Detect which cell encompasses the target text, then output its [X, Y] center coordinate. 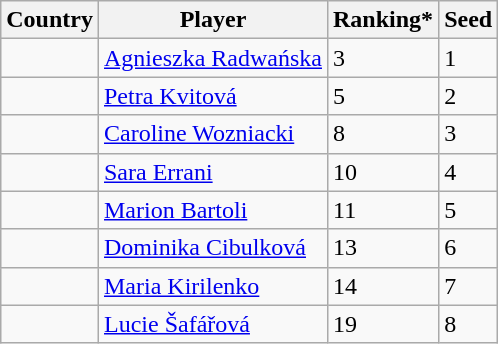
Country [50, 20]
Dominika Cibulková [212, 248]
19 [382, 324]
Lucie Šafářová [212, 324]
Petra Kvitová [212, 96]
7 [468, 286]
Ranking* [382, 20]
Sara Errani [212, 172]
Caroline Wozniacki [212, 134]
Marion Bartoli [212, 210]
13 [382, 248]
1 [468, 58]
11 [382, 210]
10 [382, 172]
6 [468, 248]
Player [212, 20]
Maria Kirilenko [212, 286]
2 [468, 96]
Seed [468, 20]
4 [468, 172]
14 [382, 286]
Agnieszka Radwańska [212, 58]
